For the text-containing cell, return its midpoint in (x, y) coordinate format. 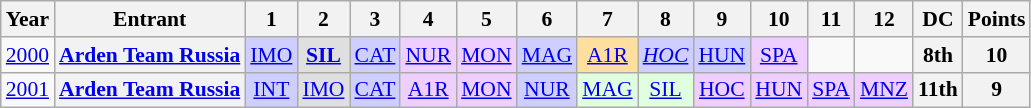
8 (666, 19)
6 (548, 19)
11th (938, 90)
MNZ (884, 90)
2000 (28, 55)
Entrant (150, 19)
INT (271, 90)
2 (323, 19)
Year (28, 19)
4 (428, 19)
2001 (28, 90)
3 (376, 19)
7 (608, 19)
DC (938, 19)
12 (884, 19)
1 (271, 19)
Points (997, 19)
5 (486, 19)
11 (831, 19)
8th (938, 55)
